Output the (X, Y) coordinate of the center of the cell containing the given text.  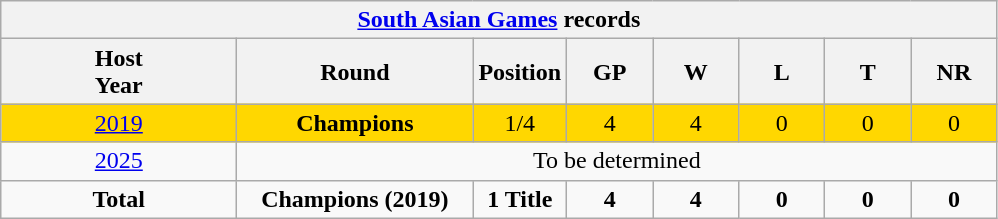
South Asian Games records (499, 20)
NR (954, 72)
GP (610, 72)
Total (119, 199)
Champions (355, 123)
T (868, 72)
1 Title (520, 199)
To be determined (617, 161)
2019 (119, 123)
W (696, 72)
2025 (119, 161)
Round (355, 72)
Position (520, 72)
L (782, 72)
1/4 (520, 123)
Champions (2019) (355, 199)
HostYear (119, 72)
